Detect which cell encompasses the target text, then output its (x, y) center coordinate. 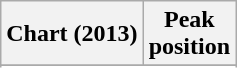
Chart (2013) (72, 34)
Peakposition (189, 34)
